Detect which cell encompasses the target text, then output its (X, Y) center coordinate. 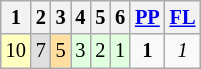
7 (41, 51)
10 (16, 51)
PP (148, 17)
FL (183, 17)
4 (80, 17)
6 (120, 17)
